Find where the given text appears and provide that cell's center as [x, y] coordinate. 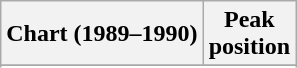
Peakposition [249, 34]
Chart (1989–1990) [102, 34]
